Identify which cell holds the provided text, then report its [X, Y] central coordinate. 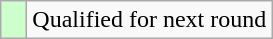
Qualified for next round [150, 20]
